Locate the cell with the specified text and output its [X, Y] center coordinate. 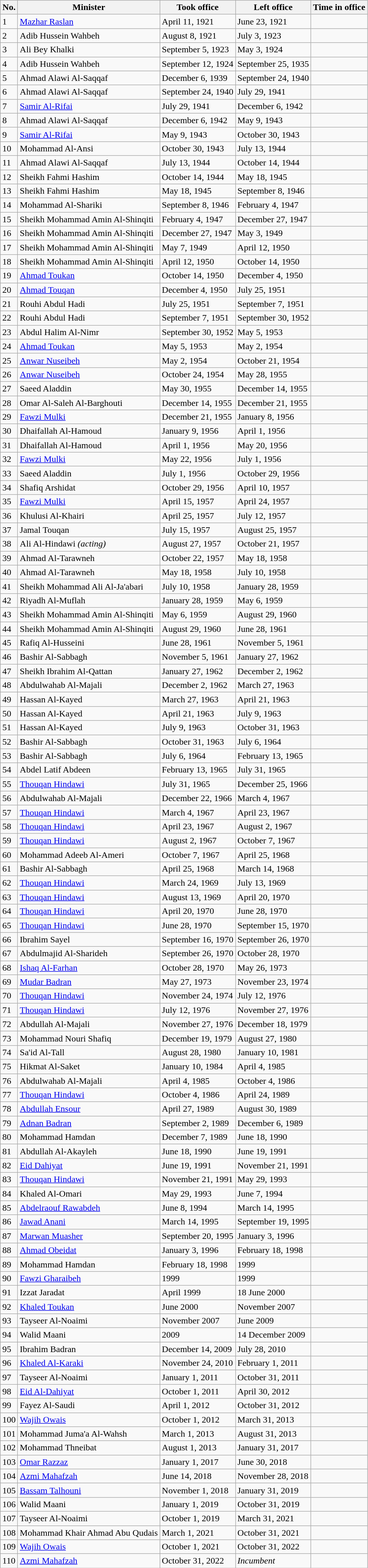
55 [9, 784]
January 8, 1956 [273, 417]
90 [9, 1278]
January 10, 1984 [198, 1066]
36 [9, 516]
28 [9, 403]
April 11, 1921 [198, 22]
September 19, 1995 [273, 1222]
51 [9, 728]
August 1, 2013 [198, 1448]
22 [9, 318]
Khulusi Al-Khairi [89, 516]
July 12, 1957 [273, 516]
45 [9, 643]
18 [9, 262]
30 [9, 431]
59 [9, 840]
October 21, 1957 [273, 544]
84 [9, 1194]
Bassam Talhouni [89, 1490]
46 [9, 657]
December 6, 1939 [198, 78]
Fayez Al-Saudi [89, 1405]
39 [9, 558]
Omar Razzaz [89, 1462]
December 19, 1979 [198, 1038]
Riyadh Al-Muflah [89, 600]
14 [9, 205]
Abdul Halim Al-Nimr [89, 332]
February 1, 2011 [273, 1363]
April 30, 2012 [273, 1391]
March 1, 2021 [198, 1533]
Time in office [339, 7]
October 1, 2011 [198, 1391]
April 27, 1989 [198, 1109]
57 [9, 812]
June 2009 [273, 1321]
June 8, 1994 [198, 1208]
Jamal Touqan [89, 530]
Mohammad Adeeb Al-Ameri [89, 854]
Ibrahim Sayel [89, 939]
Abdullah Ensour [89, 1109]
October 31, 2019 [273, 1504]
91 [9, 1292]
65 [9, 925]
September 20, 1995 [198, 1236]
5 [9, 78]
Omar Al-Saleh Al-Barghouti [89, 403]
April 25, 1957 [198, 516]
June 14, 2018 [198, 1476]
Ishaq Al-Farhan [89, 968]
Eid Dahiyat [89, 1165]
May 28, 1955 [273, 374]
March 14, 1968 [273, 869]
40 [9, 572]
Abdelraouf Rawabdeh [89, 1208]
41 [9, 586]
Marwan Muasher [89, 1236]
34 [9, 488]
83 [9, 1180]
96 [9, 1363]
January 1, 2019 [198, 1504]
97 [9, 1377]
June 23, 1921 [273, 22]
Izzat Jaradat [89, 1292]
October 31, 2021 [273, 1533]
Abdullah Al-Akayleh [89, 1151]
56 [9, 798]
November 28, 2018 [273, 1476]
11 [9, 163]
September 5, 1923 [198, 50]
105 [9, 1490]
December 6, 1989 [273, 1123]
24 [9, 346]
95 [9, 1349]
14 December 2009 [273, 1335]
85 [9, 1208]
61 [9, 869]
Khaled Toukan [89, 1306]
March 24, 1969 [198, 883]
3 [9, 50]
26 [9, 374]
July 13, 1969 [273, 883]
Hikmat Al-Saket [89, 1066]
December 22, 1966 [198, 798]
7 [9, 106]
44 [9, 629]
No. [9, 7]
June 30, 2018 [273, 1462]
92 [9, 1306]
May 3, 1949 [273, 233]
March 31, 2021 [273, 1518]
15 [9, 219]
110 [9, 1561]
Eid Al-Dahiyat [89, 1391]
21 [9, 304]
April 24, 1989 [273, 1095]
Sheikh Mohammad Ali Al-Ja'abari [89, 586]
Shafiq Arshidat [89, 488]
Mohammad Al-Ansi [89, 148]
Took office [198, 7]
October 21, 1954 [273, 360]
47 [9, 671]
November 24, 2010 [198, 1363]
13 [9, 191]
Ali Al-Hindawi (acting) [89, 544]
October 1, 2012 [198, 1420]
100 [9, 1420]
April 24, 1957 [273, 502]
January 1, 2017 [198, 1462]
16 [9, 233]
April 10, 1957 [273, 488]
August 28, 1980 [198, 1052]
Ahmad Touqan [89, 290]
70 [9, 996]
Mudar Badran [89, 982]
Ibrahim Badran [89, 1349]
58 [9, 826]
Mohammad Khair Ahmad Abu Qudais [89, 1533]
Abdulmajid Al-Sharideh [89, 954]
48 [9, 685]
20 [9, 290]
December 25, 1966 [273, 784]
53 [9, 756]
42 [9, 600]
93 [9, 1321]
August 27, 1957 [198, 544]
Adnan Badran [89, 1123]
73 [9, 1038]
March 1, 2013 [198, 1434]
71 [9, 1010]
January 10, 1981 [273, 1052]
September 15, 1970 [273, 925]
Mohammad Al-Shariki [89, 205]
July 28, 2010 [273, 1349]
April 1, 2012 [198, 1405]
April 1999 [198, 1292]
August 31, 2013 [273, 1434]
82 [9, 1165]
Mohammad Juma'a Al-Wahsh [89, 1434]
June 2000 [198, 1306]
75 [9, 1066]
33 [9, 473]
109 [9, 1547]
September 2, 1989 [198, 1123]
Khaled Al-Omari [89, 1194]
1 [9, 22]
August 30, 1989 [273, 1109]
78 [9, 1109]
Jawad Anani [89, 1222]
September 25, 1935 [273, 64]
November 1, 2018 [198, 1490]
May 22, 1956 [198, 459]
January 1, 2011 [198, 1377]
108 [9, 1533]
January 31, 2019 [273, 1490]
103 [9, 1462]
31 [9, 445]
52 [9, 742]
86 [9, 1222]
99 [9, 1405]
60 [9, 854]
18 June 2000 [273, 1292]
8 [9, 120]
101 [9, 1434]
August 27, 1980 [273, 1038]
December 18, 1979 [273, 1024]
43 [9, 614]
October 24, 1954 [198, 374]
June 7, 1994 [273, 1194]
67 [9, 954]
50 [9, 714]
2 [9, 36]
July 15, 1957 [198, 530]
17 [9, 247]
August 13, 1969 [198, 897]
Khaled Al-Karaki [89, 1363]
6 [9, 92]
68 [9, 968]
35 [9, 502]
12 [9, 177]
Mohammad Nouri Shafiq [89, 1038]
May 20, 1956 [273, 445]
October 31, 2012 [273, 1405]
May 27, 1973 [198, 982]
October 22, 1957 [198, 558]
Sa'id Al-Tall [89, 1052]
69 [9, 982]
9 [9, 134]
72 [9, 1024]
December 14, 2009 [198, 1349]
September 16, 1970 [198, 939]
106 [9, 1504]
October 1, 2019 [198, 1518]
27 [9, 388]
4 [9, 64]
19 [9, 276]
Minister [89, 7]
May 26, 1973 [273, 968]
102 [9, 1448]
Mohammad Thneibat [89, 1448]
July 3, 1923 [273, 36]
23 [9, 332]
January 9, 1956 [198, 431]
November 24, 1974 [198, 996]
Fawzi Gharaibeh [89, 1278]
November 23, 1974 [273, 982]
Abdel Latif Abdeen [89, 770]
Mazhar Raslan [89, 22]
38 [9, 544]
79 [9, 1123]
2009 [198, 1335]
10 [9, 148]
August 8, 1921 [198, 36]
25 [9, 360]
80 [9, 1137]
64 [9, 911]
63 [9, 897]
April 15, 1957 [198, 502]
October 31, 2011 [273, 1377]
Rafiq Al-Husseini [89, 643]
Ali Bey Khalki [89, 50]
104 [9, 1476]
August 25, 1957 [273, 530]
49 [9, 699]
March 31, 2013 [273, 1420]
Incumbent [273, 1561]
107 [9, 1518]
Ahmad Obeidat [89, 1250]
Sheikh Ibrahim Al-Qattan [89, 671]
October 1, 2021 [198, 1547]
76 [9, 1081]
98 [9, 1391]
77 [9, 1095]
74 [9, 1052]
89 [9, 1264]
81 [9, 1151]
37 [9, 530]
66 [9, 939]
88 [9, 1250]
January 31, 2017 [273, 1448]
Left office [273, 7]
94 [9, 1335]
87 [9, 1236]
September 12, 1924 [198, 64]
May 30, 1955 [198, 388]
Abdullah Al-Majali [89, 1024]
29 [9, 417]
December 7, 1989 [198, 1137]
32 [9, 459]
62 [9, 883]
54 [9, 770]
May 3, 1924 [273, 50]
May 7, 1949 [198, 247]
